Capture the cell that displays the provided text and extract its (X, Y) central coordinate. 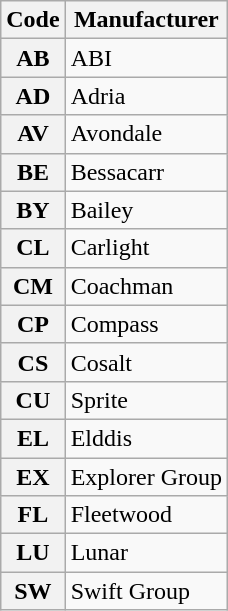
Explorer Group (146, 477)
Bessacarr (146, 172)
Adria (146, 96)
Sprite (146, 400)
CP (33, 324)
EL (33, 438)
LU (33, 553)
AB (33, 58)
Code (33, 20)
CL (33, 248)
Swift Group (146, 591)
Carlight (146, 248)
CM (33, 286)
Cosalt (146, 362)
Avondale (146, 134)
BY (33, 210)
Coachman (146, 286)
Elddis (146, 438)
AD (33, 96)
Compass (146, 324)
Fleetwood (146, 515)
CS (33, 362)
CU (33, 400)
EX (33, 477)
ABI (146, 58)
FL (33, 515)
Manufacturer (146, 20)
SW (33, 591)
Lunar (146, 553)
Bailey (146, 210)
BE (33, 172)
AV (33, 134)
